Provide the (x, y) coordinate of the cell's center where the given text is located.  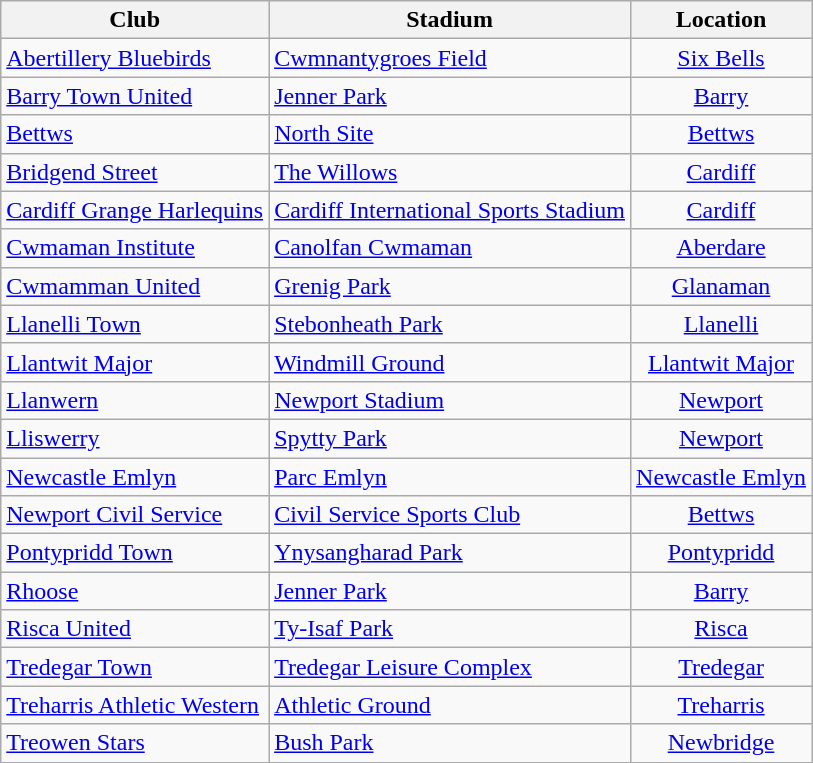
Cwmamman United (135, 286)
Tredegar Town (135, 667)
Grenig Park (450, 286)
Ty-Isaf Park (450, 629)
Ynysangharad Park (450, 553)
Cardiff Grange Harlequins (135, 210)
Cwmnantygroes Field (450, 58)
Windmill Ground (450, 362)
Tredegar (722, 667)
Treharris (722, 705)
Newport Stadium (450, 400)
Llanwern (135, 400)
Risca (722, 629)
Cardiff International Sports Stadium (450, 210)
Athletic Ground (450, 705)
Aberdare (722, 248)
Newport Civil Service (135, 515)
Rhoose (135, 591)
Cwmaman Institute (135, 248)
North Site (450, 134)
Newbridge (722, 743)
Treharris Athletic Western (135, 705)
Stebonheath Park (450, 324)
Llanelli Town (135, 324)
Risca United (135, 629)
Glanaman (722, 286)
Stadium (450, 20)
Barry Town United (135, 96)
Lliswerry (135, 438)
Bush Park (450, 743)
Bridgend Street (135, 172)
Treowen Stars (135, 743)
Tredegar Leisure Complex (450, 667)
Civil Service Sports Club (450, 515)
Canolfan Cwmaman (450, 248)
Llanelli (722, 324)
Six Bells (722, 58)
Location (722, 20)
Club (135, 20)
Spytty Park (450, 438)
The Willows (450, 172)
Pontypridd (722, 553)
Pontypridd Town (135, 553)
Abertillery Bluebirds (135, 58)
Parc Emlyn (450, 477)
